Scan for the cell matching the given text and deliver its [x, y] coordinate at center. 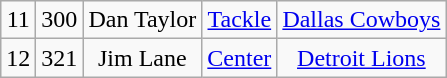
11 [18, 20]
300 [60, 20]
Dallas Cowboys [362, 20]
Tackle [240, 20]
Dan Taylor [142, 20]
Jim Lane [142, 58]
Center [240, 58]
12 [18, 58]
321 [60, 58]
Detroit Lions [362, 58]
